Locate the cell with the specified text and output its (x, y) center coordinate. 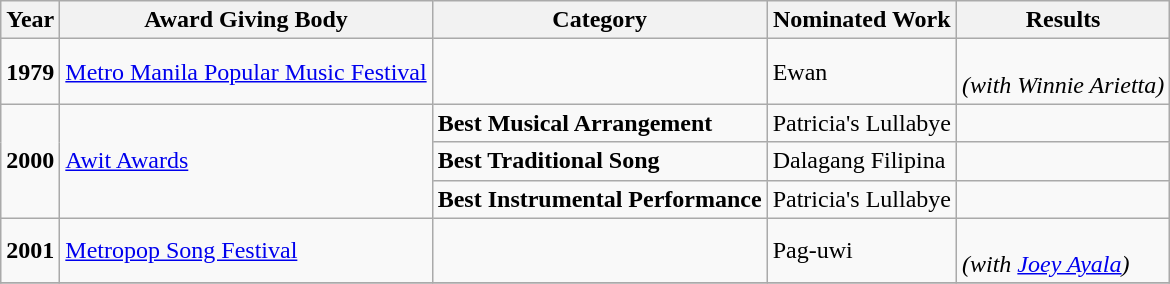
Dalagang Filipina (862, 161)
Awit Awards (246, 161)
Award Giving Body (246, 20)
Pag-uwi (862, 250)
Year (30, 20)
Category (600, 20)
Best Traditional Song (600, 161)
Metropop Song Festival (246, 250)
Nominated Work (862, 20)
Ewan (862, 72)
Best Instrumental Performance (600, 199)
Results (1062, 20)
2001 (30, 250)
2000 (30, 161)
Metro Manila Popular Music Festival (246, 72)
Best Musical Arrangement (600, 123)
1979 (30, 72)
(with Winnie Arietta) (1062, 72)
(with Joey Ayala) (1062, 250)
